Find where the given text appears and provide that cell's center as (x, y) coordinate. 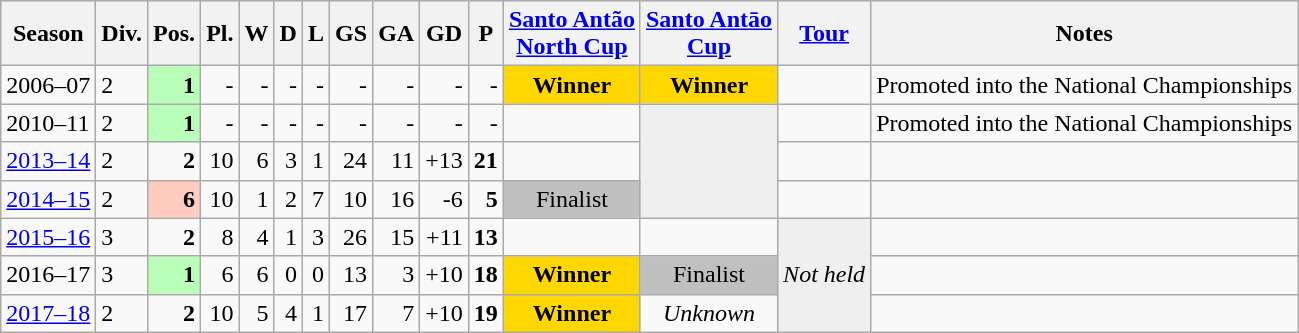
Not held (824, 275)
L (316, 34)
11 (396, 161)
16 (396, 199)
24 (352, 161)
Santo AntāoCup (708, 34)
Notes (1084, 34)
19 (486, 313)
GA (396, 34)
8 (220, 237)
-6 (444, 199)
P (486, 34)
2016–17 (48, 275)
Season (48, 34)
D (288, 34)
W (256, 34)
Pos. (174, 34)
2017–18 (48, 313)
18 (486, 275)
Unknown (708, 313)
2015–16 (48, 237)
+13 (444, 161)
Pl. (220, 34)
+11 (444, 237)
GD (444, 34)
Santo AntãoNorth Cup (572, 34)
26 (352, 237)
17 (352, 313)
2006–07 (48, 85)
2014–15 (48, 199)
21 (486, 161)
Div. (122, 34)
2013–14 (48, 161)
15 (396, 237)
2010–11 (48, 123)
Tour (824, 34)
GS (352, 34)
